Scan for the cell matching the given text and deliver its (X, Y) coordinate at center. 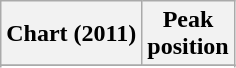
Chart (2011) (72, 34)
Peak position (188, 34)
